Provide the [x, y] coordinate of the cell's center where the given text is located.  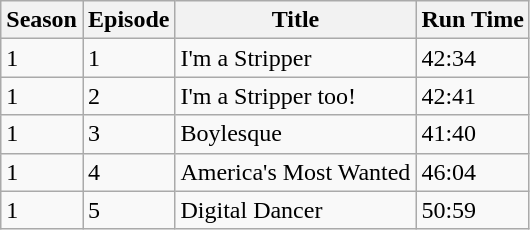
I'm a Stripper [296, 58]
2 [128, 96]
Run Time [473, 20]
41:40 [473, 134]
America's Most Wanted [296, 172]
Digital Dancer [296, 210]
Title [296, 20]
5 [128, 210]
50:59 [473, 210]
I'm a Stripper too! [296, 96]
Episode [128, 20]
42:34 [473, 58]
4 [128, 172]
Boylesque [296, 134]
Season [42, 20]
3 [128, 134]
42:41 [473, 96]
46:04 [473, 172]
